Locate the cell with the specified text and output its (X, Y) center coordinate. 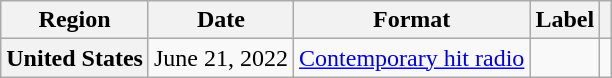
Contemporary hit radio (412, 58)
United States (75, 58)
Label (565, 20)
Format (412, 20)
Date (220, 20)
Region (75, 20)
June 21, 2022 (220, 58)
